Search for the cell housing the specified text and yield its [X, Y] center coordinate. 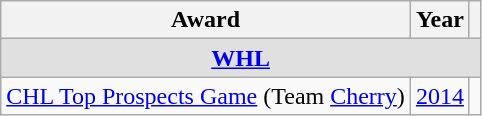
Award [206, 20]
CHL Top Prospects Game (Team Cherry) [206, 96]
Year [440, 20]
2014 [440, 96]
WHL [241, 58]
